Scan for the cell matching the given text and deliver its [x, y] coordinate at center. 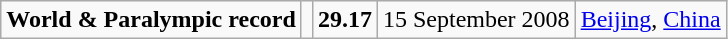
29.17 [344, 20]
Beijing, China [650, 20]
World & Paralympic record [152, 20]
15 September 2008 [476, 20]
